Locate the cell with the specified text and output its (x, y) center coordinate. 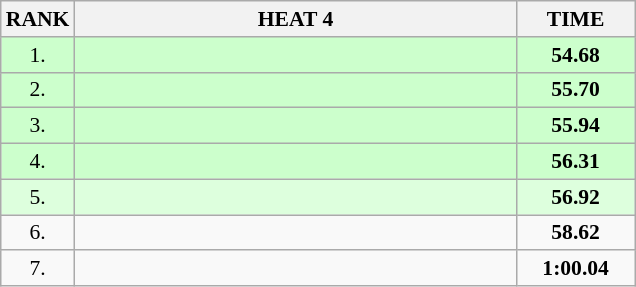
3. (38, 126)
1:00.04 (576, 269)
58.62 (576, 233)
5. (38, 197)
2. (38, 90)
56.31 (576, 162)
54.68 (576, 55)
RANK (38, 19)
56.92 (576, 197)
55.94 (576, 126)
7. (38, 269)
1. (38, 55)
6. (38, 233)
55.70 (576, 90)
HEAT 4 (295, 19)
TIME (576, 19)
4. (38, 162)
